Output the (X, Y) coordinate of the center of the cell containing the given text.  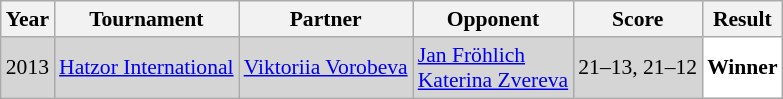
Tournament (146, 19)
Partner (326, 19)
Winner (742, 68)
Viktoriia Vorobeva (326, 68)
21–13, 21–12 (638, 68)
Result (742, 19)
Jan Fröhlich Katerina Zvereva (494, 68)
2013 (28, 68)
Score (638, 19)
Year (28, 19)
Hatzor International (146, 68)
Opponent (494, 19)
